Provide the [x, y] coordinate of the cell's center where the given text is located.  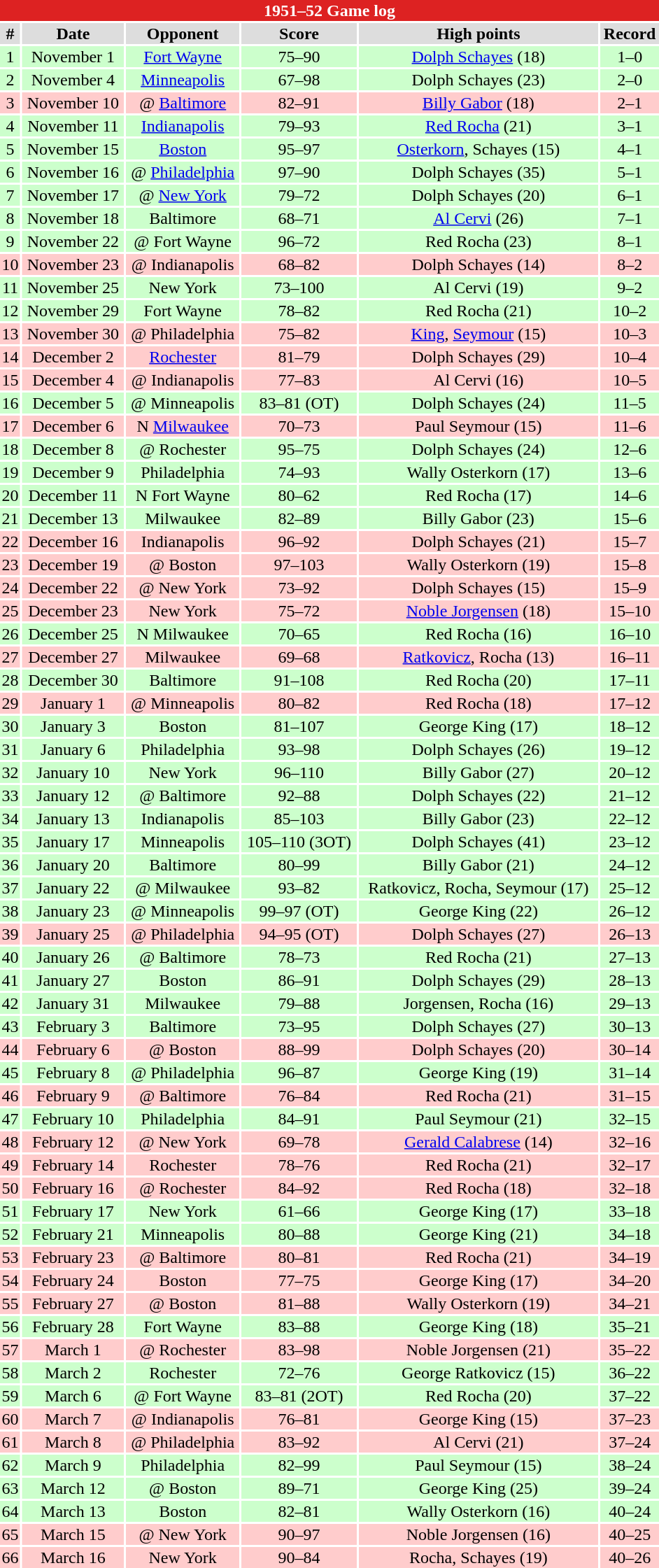
January 26 [73, 957]
34–19 [630, 1257]
Noble Jorgensen (21) [479, 1350]
1 [10, 57]
85–103 [299, 819]
George Ratkovicz (15) [479, 1373]
8–1 [630, 241]
46 [10, 1096]
@ Milwaukee [183, 888]
December 27 [73, 657]
November 23 [73, 264]
November 1 [73, 57]
96–72 [299, 241]
November 15 [73, 149]
55 [10, 1304]
December 23 [73, 611]
11 [10, 288]
52 [10, 1234]
February 14 [73, 1165]
80–81 [299, 1257]
73–95 [299, 1026]
37–23 [630, 1419]
10–5 [630, 380]
81–88 [299, 1304]
Gerald Calabrese (14) [479, 1142]
January 10 [73, 772]
95–97 [299, 149]
January 22 [73, 888]
Al Cervi (26) [479, 218]
November 22 [73, 241]
65 [10, 1534]
February 16 [73, 1188]
Date [73, 34]
King, Seymour (15) [479, 334]
March 13 [73, 1511]
November 18 [73, 218]
56 [10, 1327]
November 10 [73, 103]
37–24 [630, 1442]
Dolph Schayes (21) [479, 542]
31–14 [630, 1073]
13 [10, 334]
31 [10, 749]
March 12 [73, 1488]
2 [10, 80]
32–17 [630, 1165]
Dolph Schayes (23) [479, 80]
50 [10, 1188]
George King (22) [479, 911]
2–0 [630, 80]
28 [10, 680]
34–20 [630, 1280]
86–91 [299, 980]
Dolph Schayes (22) [479, 796]
Ratkovicz, Rocha (13) [479, 657]
69–68 [299, 657]
9–2 [630, 288]
70–73 [299, 426]
19–12 [630, 749]
February 8 [73, 1073]
64 [10, 1511]
15–9 [630, 588]
47 [10, 1119]
6–1 [630, 195]
Dolph Schayes (18) [479, 57]
24 [10, 588]
Wally Osterkorn (17) [479, 472]
93–82 [299, 888]
Red Rocha (16) [479, 634]
January 23 [73, 911]
George King (25) [479, 1488]
December 16 [73, 542]
83–81 (OT) [299, 403]
February 12 [73, 1142]
24–12 [630, 865]
29 [10, 703]
17 [10, 426]
83–98 [299, 1350]
53 [10, 1257]
6 [10, 172]
77–75 [299, 1280]
57 [10, 1350]
February 6 [73, 1050]
59 [10, 1396]
66 [10, 1558]
40–25 [630, 1534]
39 [10, 934]
16 [10, 403]
40 [10, 957]
38–24 [630, 1465]
Paul Seymour (21) [479, 1119]
18–12 [630, 726]
18 [10, 449]
79–88 [299, 1003]
32–16 [630, 1142]
63 [10, 1488]
61 [10, 1442]
November 30 [73, 334]
December 30 [73, 680]
30 [10, 726]
78–82 [299, 311]
Billy Gabor (18) [479, 103]
12 [10, 311]
23 [10, 565]
67–98 [299, 80]
January 17 [73, 842]
94–95 (OT) [299, 934]
34 [10, 819]
Score [299, 34]
81–79 [299, 357]
November 16 [73, 172]
December 13 [73, 518]
97–90 [299, 172]
Wally Osterkorn (16) [479, 1511]
January 1 [73, 703]
February 21 [73, 1234]
December 4 [73, 380]
N Fort Wayne [183, 495]
34–18 [630, 1234]
December 19 [73, 565]
5–1 [630, 172]
39–24 [630, 1488]
34–21 [630, 1304]
George King (21) [479, 1234]
26–13 [630, 934]
26–12 [630, 911]
84–92 [299, 1188]
60 [10, 1419]
20 [10, 495]
75–90 [299, 57]
51 [10, 1211]
36 [10, 865]
33–18 [630, 1211]
January 27 [73, 980]
78–76 [299, 1165]
7 [10, 195]
20–12 [630, 772]
Red Rocha (17) [479, 495]
15–7 [630, 542]
22–12 [630, 819]
96–92 [299, 542]
30–14 [630, 1050]
21–12 [630, 796]
February 28 [73, 1327]
33 [10, 796]
Billy Gabor (21) [479, 865]
March 16 [73, 1558]
80–99 [299, 865]
72–76 [299, 1373]
December 6 [73, 426]
14 [10, 357]
3 [10, 103]
Dolph Schayes (41) [479, 842]
61–66 [299, 1211]
January 25 [73, 934]
Al Cervi (19) [479, 288]
54 [10, 1280]
December 8 [73, 449]
January 13 [73, 819]
March 2 [73, 1373]
Noble Jorgensen (18) [479, 611]
February 27 [73, 1304]
21 [10, 518]
90–84 [299, 1558]
17–12 [630, 703]
Osterkorn, Schayes (15) [479, 149]
December 9 [73, 472]
49 [10, 1165]
8–2 [630, 264]
30–13 [630, 1026]
37–22 [630, 1396]
George King (19) [479, 1073]
75–82 [299, 334]
December 5 [73, 403]
40–26 [630, 1558]
15–8 [630, 565]
32 [10, 772]
7–1 [630, 218]
Dolph Schayes (14) [479, 264]
68–82 [299, 264]
February 3 [73, 1026]
# [10, 34]
8 [10, 218]
42 [10, 1003]
90–97 [299, 1534]
43 [10, 1026]
17–11 [630, 680]
3–1 [630, 126]
2–1 [630, 103]
45 [10, 1073]
March 6 [73, 1396]
10–3 [630, 334]
29–13 [630, 1003]
26 [10, 634]
27 [10, 657]
84–91 [299, 1119]
79–72 [299, 195]
9 [10, 241]
1–0 [630, 57]
15–10 [630, 611]
38 [10, 911]
82–81 [299, 1511]
December 2 [73, 357]
40–24 [630, 1511]
George King (15) [479, 1419]
76–84 [299, 1096]
36–22 [630, 1373]
February 23 [73, 1257]
69–78 [299, 1142]
High points [479, 34]
12–6 [630, 449]
14–6 [630, 495]
83–92 [299, 1442]
January 12 [73, 796]
November 11 [73, 126]
11–5 [630, 403]
81–107 [299, 726]
82–89 [299, 518]
73–92 [299, 588]
99–97 (OT) [299, 911]
Record [630, 34]
January 6 [73, 749]
January 20 [73, 865]
58 [10, 1373]
92–88 [299, 796]
35–21 [630, 1327]
16–11 [630, 657]
13–6 [630, 472]
March 9 [73, 1465]
February 9 [73, 1096]
93–98 [299, 749]
79–93 [299, 126]
75–72 [299, 611]
Billy Gabor (27) [479, 772]
Jorgensen, Rocha (16) [479, 1003]
Dolph Schayes (15) [479, 588]
February 24 [73, 1280]
15 [10, 380]
10–2 [630, 311]
32–18 [630, 1188]
1951–52 Game log [329, 10]
March 8 [73, 1442]
16–10 [630, 634]
February 10 [73, 1119]
22 [10, 542]
Ratkovicz, Rocha, Seymour (17) [479, 888]
January 3 [73, 726]
80–82 [299, 703]
76–81 [299, 1419]
83–88 [299, 1327]
96–87 [299, 1073]
41 [10, 980]
March 7 [73, 1419]
80–62 [299, 495]
80–88 [299, 1234]
Rocha, Schayes (19) [479, 1558]
48 [10, 1142]
10–4 [630, 357]
Opponent [183, 34]
George King (18) [479, 1327]
82–91 [299, 103]
Al Cervi (16) [479, 380]
91–108 [299, 680]
Dolph Schayes (35) [479, 172]
27–13 [630, 957]
4 [10, 126]
96–110 [299, 772]
11–6 [630, 426]
77–83 [299, 380]
105–110 (3OT) [299, 842]
28–13 [630, 980]
Al Cervi (21) [479, 1442]
31–15 [630, 1096]
73–100 [299, 288]
35–22 [630, 1350]
January 31 [73, 1003]
19 [10, 472]
25 [10, 611]
November 25 [73, 288]
March 15 [73, 1534]
15–6 [630, 518]
February 17 [73, 1211]
December 11 [73, 495]
44 [10, 1050]
62 [10, 1465]
Noble Jorgensen (16) [479, 1534]
88–99 [299, 1050]
70–65 [299, 634]
4–1 [630, 149]
35 [10, 842]
82–99 [299, 1465]
74–93 [299, 472]
32–15 [630, 1119]
5 [10, 149]
Dolph Schayes (26) [479, 749]
68–71 [299, 218]
November 29 [73, 311]
37 [10, 888]
83–81 (2OT) [299, 1396]
89–71 [299, 1488]
25–12 [630, 888]
March 1 [73, 1350]
23–12 [630, 842]
November 4 [73, 80]
78–73 [299, 957]
95–75 [299, 449]
97–103 [299, 565]
December 22 [73, 588]
10 [10, 264]
November 17 [73, 195]
December 25 [73, 634]
Red Rocha (23) [479, 241]
